Detect which cell encompasses the target text, then output its (X, Y) center coordinate. 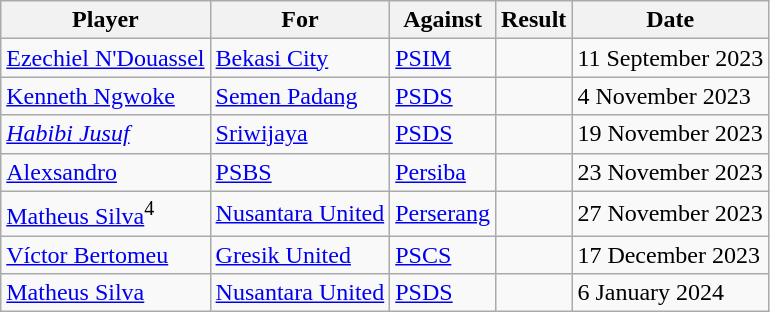
Bekasi City (300, 58)
Ezechiel N'Douassel (106, 58)
Date (670, 20)
Player (106, 20)
11 September 2023 (670, 58)
Matheus Silva4 (106, 214)
Kenneth Ngwoke (106, 96)
Sriwijaya (300, 134)
PSIM (443, 58)
Semen Padang (300, 96)
PSBS (300, 172)
Matheus Silva (106, 293)
Alexsandro (106, 172)
Habibi Jusuf (106, 134)
19 November 2023 (670, 134)
Result (533, 20)
Persiba (443, 172)
4 November 2023 (670, 96)
Against (443, 20)
23 November 2023 (670, 172)
Gresik United (300, 255)
Víctor Bertomeu (106, 255)
PSCS (443, 255)
For (300, 20)
Perserang (443, 214)
27 November 2023 (670, 214)
6 January 2024 (670, 293)
17 December 2023 (670, 255)
